Return [X, Y] of the center of cell containing provided text 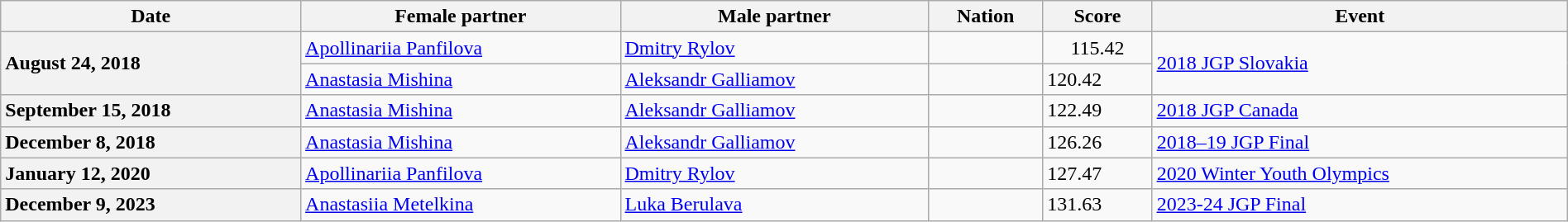
Date [151, 17]
2018–19 JGP Final [1360, 142]
December 8, 2018 [151, 142]
Nation [986, 17]
Female partner [461, 17]
126.26 [1097, 142]
2018 JGP Canada [1360, 111]
127.47 [1097, 173]
2023-24 JGP Final [1360, 205]
August 24, 2018 [151, 64]
January 12, 2020 [151, 173]
120.42 [1097, 79]
2018 JGP Slovakia [1360, 64]
Male partner [774, 17]
115.42 [1097, 48]
Score [1097, 17]
Event [1360, 17]
Luka Berulava [774, 205]
September 15, 2018 [151, 111]
131.63 [1097, 205]
122.49 [1097, 111]
2020 Winter Youth Olympics [1360, 173]
Anastasiia Metelkina [461, 205]
December 9, 2023 [151, 205]
